Determine the [x, y] coordinate at the center of the cell enclosing the given text.  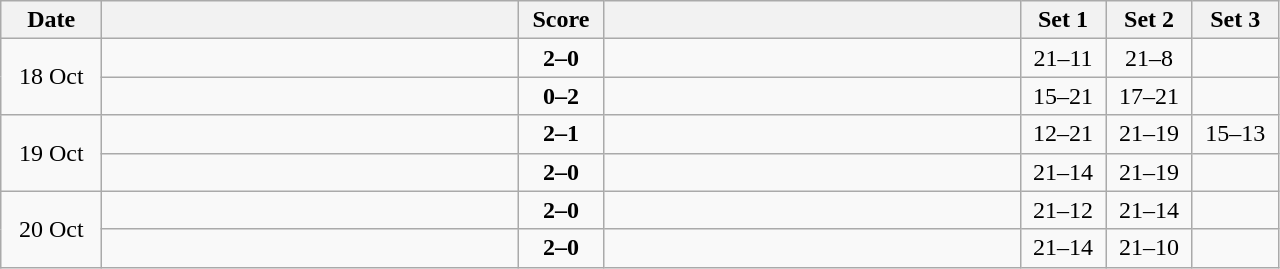
15–21 [1063, 96]
0–2 [561, 96]
Set 2 [1149, 20]
20 Oct [52, 229]
21–11 [1063, 58]
Score [561, 20]
15–13 [1235, 134]
12–21 [1063, 134]
17–21 [1149, 96]
2–1 [561, 134]
19 Oct [52, 153]
Date [52, 20]
21–12 [1063, 210]
21–8 [1149, 58]
21–10 [1149, 248]
Set 1 [1063, 20]
18 Oct [52, 77]
Set 3 [1235, 20]
